Pinpoint the cell where the given text exists, returning its [X, Y] midpoint coordinate. 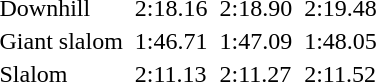
1:47.09 [256, 41]
1:46.71 [171, 41]
